Identify which cell holds the provided text, then report its (x, y) central coordinate. 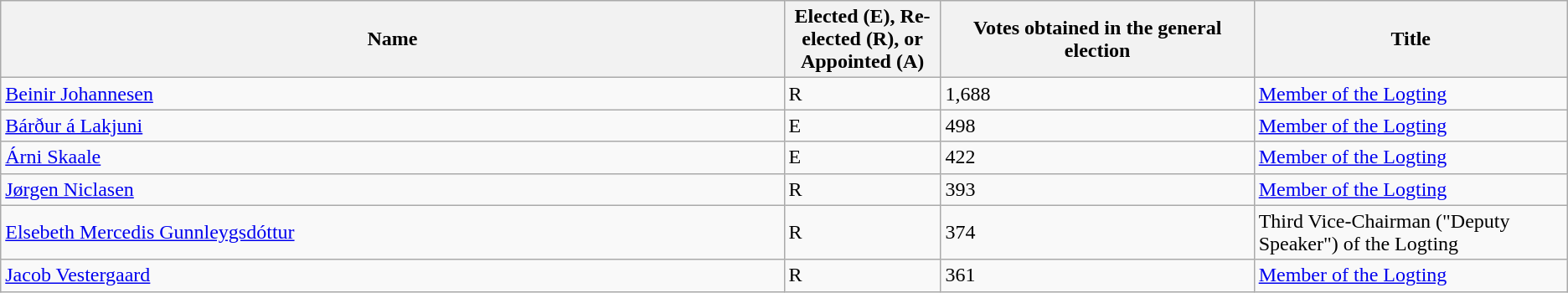
361 (1097, 275)
422 (1097, 157)
Bárður á Lakjuni (392, 126)
Jacob Vestergaard (392, 275)
Elected (E), Re-elected (R), or Appointed (A) (863, 39)
498 (1097, 126)
Votes obtained in the general election (1097, 39)
Third Vice-Chairman ("Deputy Speaker") of the Logting (1411, 233)
374 (1097, 233)
Jørgen Niclasen (392, 189)
Beinir Johannesen (392, 94)
393 (1097, 189)
1,688 (1097, 94)
Title (1411, 39)
Name (392, 39)
Árni Skaale (392, 157)
Elsebeth Mercedis Gunnleygsdóttur (392, 233)
